Extract the [x, y] coordinate from the center of the cell holding the provided text.  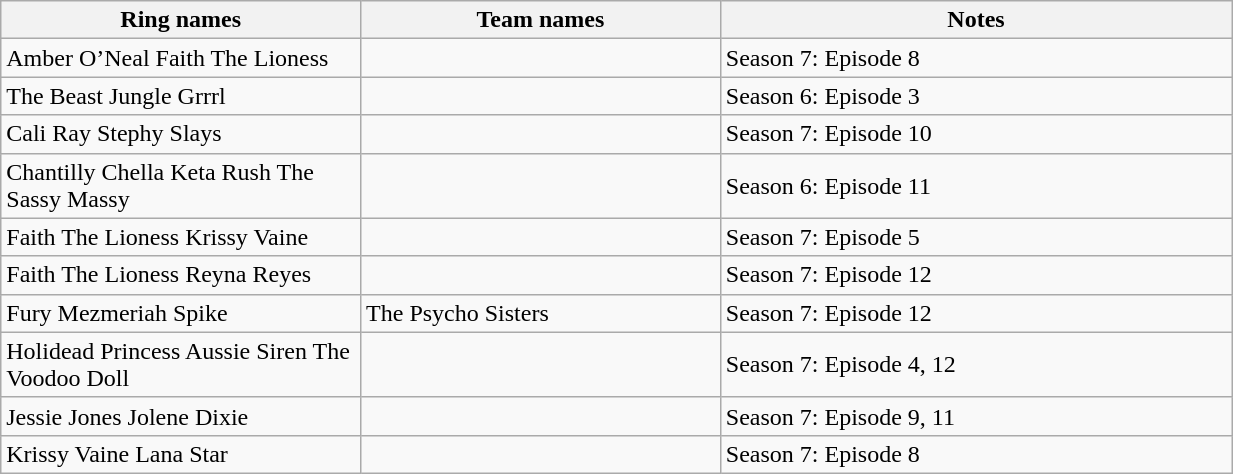
Jessie Jones Jolene Dixie [181, 416]
Season 7: Episode 4, 12 [976, 364]
Ring names [181, 20]
Team names [541, 20]
The Beast Jungle Grrrl [181, 96]
The Psycho Sisters [541, 313]
Amber O’Neal Faith The Lioness [181, 58]
Cali Ray Stephy Slays [181, 134]
Season 7: Episode 5 [976, 237]
Chantilly Chella Keta Rush The Sassy Massy [181, 186]
Krissy Vaine Lana Star [181, 454]
Notes [976, 20]
Fury Mezmeriah Spike [181, 313]
Faith The Lioness Krissy Vaine [181, 237]
Season 7: Episode 10 [976, 134]
Season 6: Episode 3 [976, 96]
Faith The Lioness Reyna Reyes [181, 275]
Season 7: Episode 9, 11 [976, 416]
Season 6: Episode 11 [976, 186]
Holidead Princess Aussie Siren The Voodoo Doll [181, 364]
